Search for the cell housing the specified text and yield its [x, y] center coordinate. 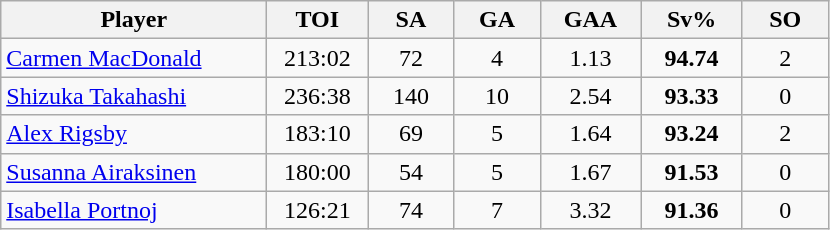
Isabella Portnoj [134, 210]
126:21 [318, 210]
140 [411, 96]
72 [411, 58]
2.54 [590, 96]
91.53 [692, 172]
Carmen MacDonald [134, 58]
Sv% [692, 20]
Shizuka Takahashi [134, 96]
Player [134, 20]
236:38 [318, 96]
GAA [590, 20]
10 [497, 96]
1.64 [590, 134]
1.13 [590, 58]
93.24 [692, 134]
3.32 [590, 210]
74 [411, 210]
Alex Rigsby [134, 134]
180:00 [318, 172]
94.74 [692, 58]
91.36 [692, 210]
54 [411, 172]
1.67 [590, 172]
SA [411, 20]
69 [411, 134]
4 [497, 58]
7 [497, 210]
93.33 [692, 96]
SO [785, 20]
TOI [318, 20]
213:02 [318, 58]
183:10 [318, 134]
Susanna Airaksinen [134, 172]
GA [497, 20]
